Detect which cell encompasses the target text, then output its [x, y] center coordinate. 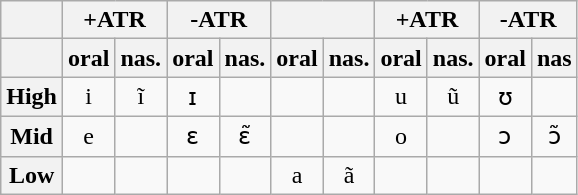
u [401, 97]
ã [349, 175]
a [297, 175]
Mid [32, 136]
ɛ [193, 136]
e [89, 136]
ũ [453, 97]
ɔ̃ [554, 136]
ĩ [141, 97]
ɪ [193, 97]
ɛ̃ [245, 136]
Low [32, 175]
i [89, 97]
o [401, 136]
ʊ [505, 97]
High [32, 97]
nas [554, 58]
ɔ [505, 136]
